Extract the (X, Y) coordinate from the center of the cell holding the provided text.  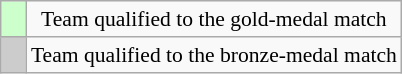
Team qualified to the bronze-medal match (214, 55)
Team qualified to the gold-medal match (214, 19)
